Output the (X, Y) coordinate of the center of the cell containing the given text.  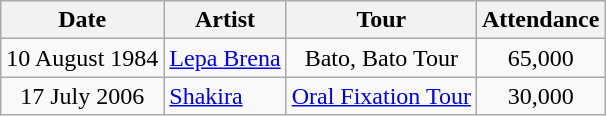
Attendance (540, 20)
Tour (381, 20)
10 August 1984 (82, 58)
Artist (225, 20)
Oral Fixation Tour (381, 96)
Date (82, 20)
30,000 (540, 96)
Bato, Bato Tour (381, 58)
Shakira (225, 96)
65,000 (540, 58)
17 July 2006 (82, 96)
Lepa Brena (225, 58)
